For the text-containing cell, return its midpoint in [x, y] coordinate format. 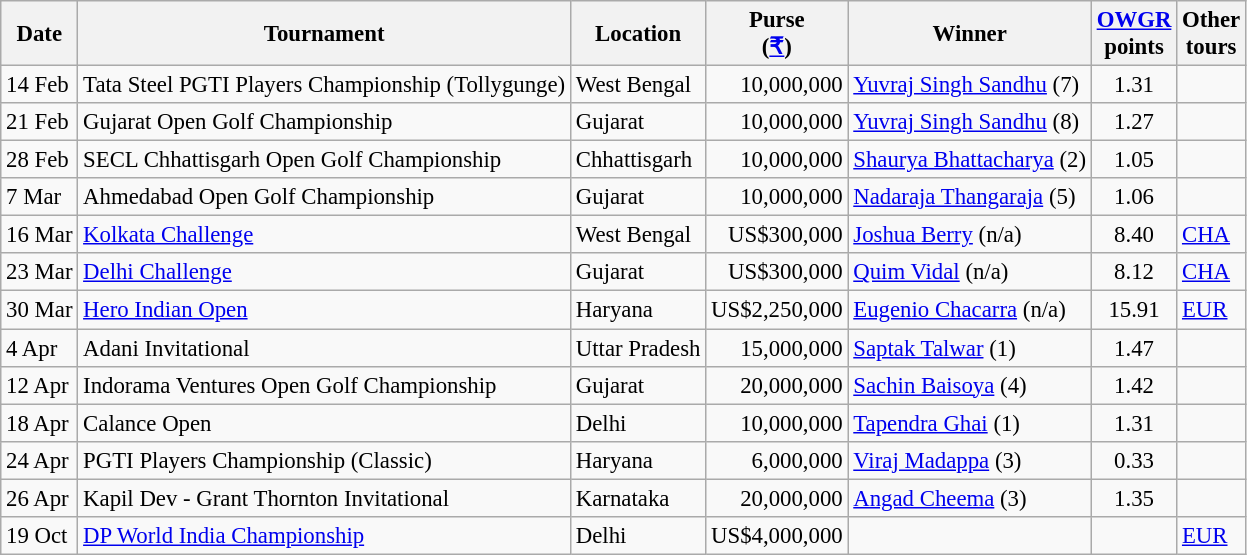
Tapendra Ghai (1) [970, 423]
Nadaraja Thangaraja (5) [970, 197]
PGTI Players Championship (Classic) [324, 460]
14 Feb [40, 85]
US$2,250,000 [777, 310]
21 Feb [40, 122]
Kolkata Challenge [324, 235]
Purse(₹) [777, 34]
Eugenio Chacarra (n/a) [970, 310]
Othertours [1212, 34]
Sachin Baisoya (4) [970, 385]
23 Mar [40, 273]
DP World India Championship [324, 536]
1.47 [1134, 348]
18 Apr [40, 423]
Date [40, 34]
US$4,000,000 [777, 536]
Winner [970, 34]
SECL Chhattisgarh Open Golf Championship [324, 160]
Angad Cheema (3) [970, 498]
1.27 [1134, 122]
Shaurya Bhattacharya (2) [970, 160]
1.06 [1134, 197]
Hero Indian Open [324, 310]
15,000,000 [777, 348]
1.35 [1134, 498]
15.91 [1134, 310]
6,000,000 [777, 460]
Yuvraj Singh Sandhu (8) [970, 122]
Saptak Talwar (1) [970, 348]
Indorama Ventures Open Golf Championship [324, 385]
Quim Vidal (n/a) [970, 273]
OWGRpoints [1134, 34]
16 Mar [40, 235]
28 Feb [40, 160]
8.12 [1134, 273]
7 Mar [40, 197]
30 Mar [40, 310]
Yuvraj Singh Sandhu (7) [970, 85]
Joshua Berry (n/a) [970, 235]
Tournament [324, 34]
Tata Steel PGTI Players Championship (Tollygunge) [324, 85]
Kapil Dev - Grant Thornton Invitational [324, 498]
Delhi Challenge [324, 273]
1.05 [1134, 160]
24 Apr [40, 460]
Location [638, 34]
Ahmedabad Open Golf Championship [324, 197]
Adani Invitational [324, 348]
0.33 [1134, 460]
Calance Open [324, 423]
Viraj Madappa (3) [970, 460]
Chhattisgarh [638, 160]
Karnataka [638, 498]
1.42 [1134, 385]
19 Oct [40, 536]
12 Apr [40, 385]
4 Apr [40, 348]
Uttar Pradesh [638, 348]
Gujarat Open Golf Championship [324, 122]
8.40 [1134, 235]
26 Apr [40, 498]
